Return the [X, Y] coordinate for the center point of the cell that contains the specified text.  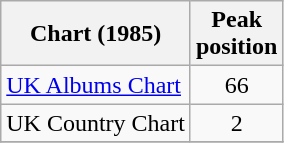
Chart (1985) [96, 34]
2 [236, 123]
Peakposition [236, 34]
66 [236, 85]
UK Albums Chart [96, 85]
UK Country Chart [96, 123]
